Extract the [x, y] coordinate from the center of the cell holding the provided text.  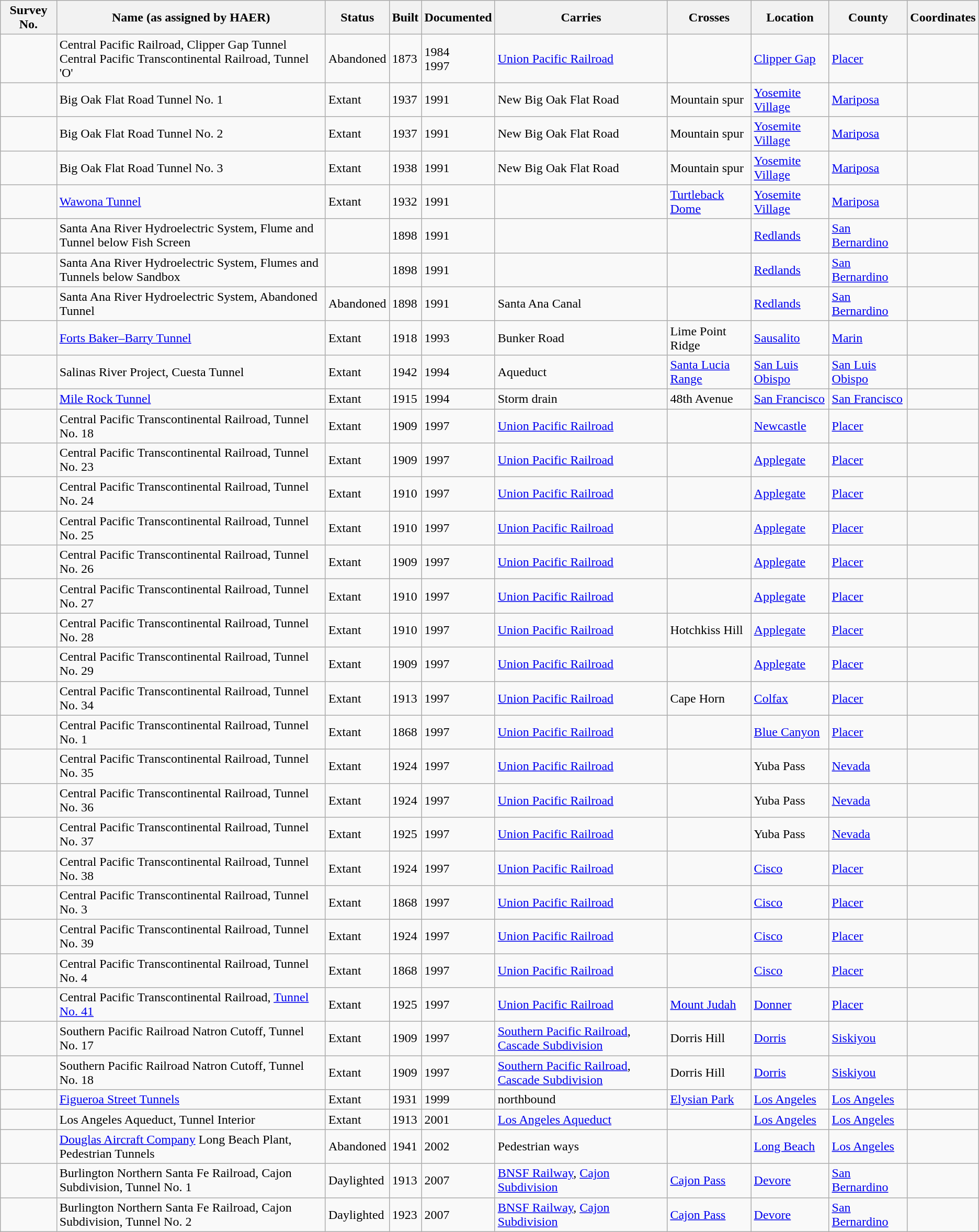
Name (as assigned by HAER) [191, 18]
2002 [458, 1147]
Storm drain [581, 399]
Central Pacific Transcontinental Railroad, Tunnel No. 38 [191, 868]
Central Pacific Railroad, Clipper Gap TunnelCentral Pacific Transcontinental Railroad, Tunnel 'O' [191, 59]
Santa Ana River Hydroelectric System, Flumes and Tunnels below Sandbox [191, 270]
Central Pacific Transcontinental Railroad, Tunnel No. 3 [191, 902]
1993 [458, 338]
Salinas River Project, Cuesta Tunnel [191, 371]
Coordinates [943, 18]
Douglas Aircraft Company Long Beach Plant, Pedestrian Tunnels [191, 1147]
Wawona Tunnel [191, 202]
Central Pacific Transcontinental Railroad, Tunnel No. 41 [191, 1004]
Location [790, 18]
Los Angeles Aqueduct [581, 1120]
Clipper Gap [790, 59]
Big Oak Flat Road Tunnel No. 2 [191, 134]
1999 [458, 1100]
Mile Rock Tunnel [191, 399]
Central Pacific Transcontinental Railroad, Tunnel No. 24 [191, 494]
Turtleback Dome [709, 202]
Santa Ana River Hydroelectric System, Flume and Tunnel below Fish Screen [191, 235]
Elysian Park [709, 1100]
County [868, 18]
Central Pacific Transcontinental Railroad, Tunnel No. 34 [191, 698]
Central Pacific Transcontinental Railroad, Tunnel No. 39 [191, 936]
Figueroa Street Tunnels [191, 1100]
Documented [458, 18]
Colfax [790, 698]
19841997 [458, 59]
Santa Ana River Hydroelectric System, Abandoned Tunnel [191, 303]
Crosses [709, 18]
Central Pacific Transcontinental Railroad, Tunnel No. 25 [191, 528]
northbound [581, 1100]
Central Pacific Transcontinental Railroad, Tunnel No. 36 [191, 800]
Hotchkiss Hill [709, 630]
Burlington Northern Santa Fe Railroad, Cajon Subdivision, Tunnel No. 1 [191, 1180]
Status [357, 18]
Aqueduct [581, 371]
Marin [868, 338]
Central Pacific Transcontinental Railroad, Tunnel No. 18 [191, 426]
Big Oak Flat Road Tunnel No. 1 [191, 99]
Pedestrian ways [581, 1147]
Bunker Road [581, 338]
Santa Ana Canal [581, 303]
Mount Judah [709, 1004]
1918 [405, 338]
Southern Pacific Railroad Natron Cutoff, Tunnel No. 18 [191, 1072]
1938 [405, 167]
Central Pacific Transcontinental Railroad, Tunnel No. 26 [191, 562]
1942 [405, 371]
Carries [581, 18]
Central Pacific Transcontinental Railroad, Tunnel No. 28 [191, 630]
1873 [405, 59]
48th Avenue [709, 399]
Sausalito [790, 338]
Long Beach [790, 1147]
Central Pacific Transcontinental Railroad, Tunnel No. 4 [191, 970]
Donner [790, 1004]
1923 [405, 1215]
1931 [405, 1100]
Santa Lucia Range [709, 371]
Central Pacific Transcontinental Railroad, Tunnel No. 29 [191, 664]
Los Angeles Aqueduct, Tunnel Interior [191, 1120]
Central Pacific Transcontinental Railroad, Tunnel No. 1 [191, 732]
Built [405, 18]
1915 [405, 399]
Big Oak Flat Road Tunnel No. 3 [191, 167]
Blue Canyon [790, 732]
Southern Pacific Railroad Natron Cutoff, Tunnel No. 17 [191, 1039]
Forts Baker–Barry Tunnel [191, 338]
Central Pacific Transcontinental Railroad, Tunnel No. 35 [191, 766]
Lime Point Ridge [709, 338]
Central Pacific Transcontinental Railroad, Tunnel No. 27 [191, 596]
Burlington Northern Santa Fe Railroad, Cajon Subdivision, Tunnel No. 2 [191, 1215]
Survey No. [28, 18]
Central Pacific Transcontinental Railroad, Tunnel No. 37 [191, 834]
Cape Horn [709, 698]
2001 [458, 1120]
Newcastle [790, 426]
1941 [405, 1147]
Central Pacific Transcontinental Railroad, Tunnel No. 23 [191, 460]
1932 [405, 202]
